Pinpoint the cell where the given text exists, returning its [X, Y] midpoint coordinate. 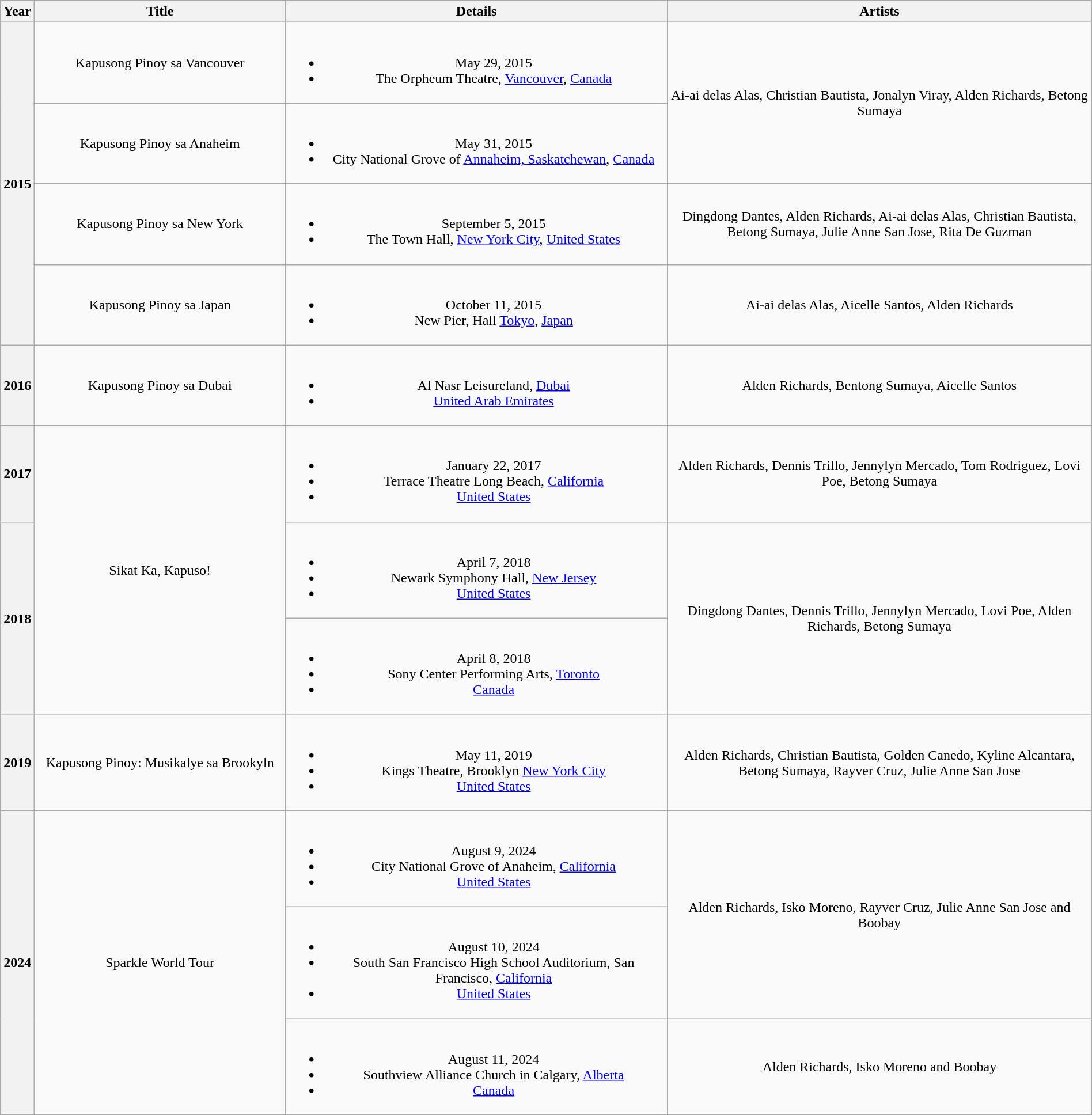
Kapusong Pinoy sa Dubai [160, 385]
Kapusong Pinoy sa Vancouver [160, 63]
2016 [17, 385]
Kapusong Pinoy: Musikalye sa Brookyln [160, 763]
Ai-ai delas Alas, Aicelle Santos, Alden Richards [880, 305]
Alden Richards, Isko Moreno and Boobay [880, 1067]
August 9, 2024City National Grove of Anaheim, CaliforniaUnited States [477, 858]
April 7, 2018Newark Symphony Hall, New JerseyUnited States [477, 570]
Details [477, 12]
Kapusong Pinoy sa Japan [160, 305]
May 29, 2015The Orpheum Theatre, Vancouver, Canada [477, 63]
May 31, 2015City National Grove of Annaheim, Saskatchewan, Canada [477, 143]
Alden Richards, Dennis Trillo, Jennylyn Mercado, Tom Rodriguez, Lovi Poe, Betong Sumaya [880, 473]
Sikat Ka, Kapuso! [160, 570]
2018 [17, 618]
Artists [880, 12]
2017 [17, 473]
Dingdong Dantes, Dennis Trillo, Jennylyn Mercado, Lovi Poe, Alden Richards, Betong Sumaya [880, 618]
Dingdong Dantes, Alden Richards, Ai-ai delas Alas, Christian Bautista, Betong Sumaya, Julie Anne San Jose, Rita De Guzman [880, 224]
August 11, 2024Southview Alliance Church in Calgary, AlbertaCanada [477, 1067]
2019 [17, 763]
2015 [17, 184]
Title [160, 12]
Kapusong Pinoy sa New York [160, 224]
Sparkle World Tour [160, 962]
January 22, 2017Terrace Theatre Long Beach, CaliforniaUnited States [477, 473]
Alden Richards, Isko Moreno, Rayver Cruz, Julie Anne San Jose and Boobay [880, 915]
Alden Richards, Christian Bautista, Golden Canedo, Kyline Alcantara, Betong Sumaya, Rayver Cruz, Julie Anne San Jose [880, 763]
April 8, 2018Sony Center Performing Arts, TorontoCanada [477, 666]
May 11, 2019Kings Theatre, Brooklyn New York CityUnited States [477, 763]
Year [17, 12]
August 10, 2024South San Francisco High School Auditorium, San Francisco, CaliforniaUnited States [477, 962]
September 5, 2015The Town Hall, New York City, United States [477, 224]
Ai-ai delas Alas, Christian Bautista, Jonalyn Viray, Alden Richards, Betong Sumaya [880, 103]
2024 [17, 962]
Al Nasr Leisureland, DubaiUnited Arab Emirates [477, 385]
October 11, 2015New Pier, Hall Tokyo, Japan [477, 305]
Alden Richards, Bentong Sumaya, Aicelle Santos [880, 385]
Kapusong Pinoy sa Anaheim [160, 143]
